Scan for the cell matching the given text and deliver its [X, Y] coordinate at center. 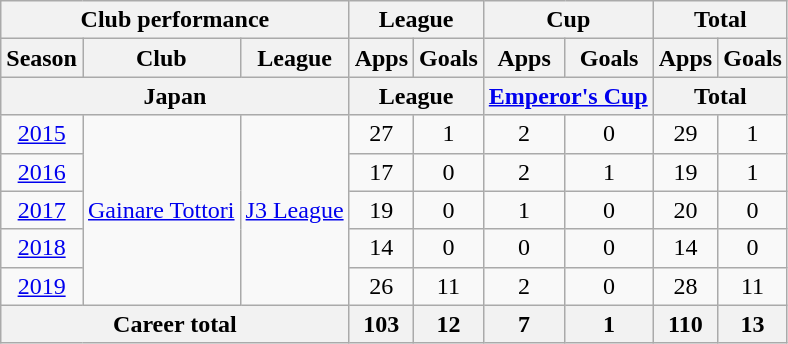
2017 [42, 210]
26 [381, 286]
17 [381, 172]
110 [685, 324]
13 [753, 324]
Emperor's Cup [568, 96]
Club [161, 58]
2018 [42, 248]
7 [524, 324]
29 [685, 134]
Japan [175, 96]
Club performance [175, 20]
J3 League [294, 210]
Gainare Tottori [161, 210]
Cup [568, 20]
20 [685, 210]
2019 [42, 286]
27 [381, 134]
Career total [175, 324]
12 [449, 324]
2016 [42, 172]
2015 [42, 134]
28 [685, 286]
103 [381, 324]
Season [42, 58]
